Capture the cell that displays the provided text and extract its [X, Y] central coordinate. 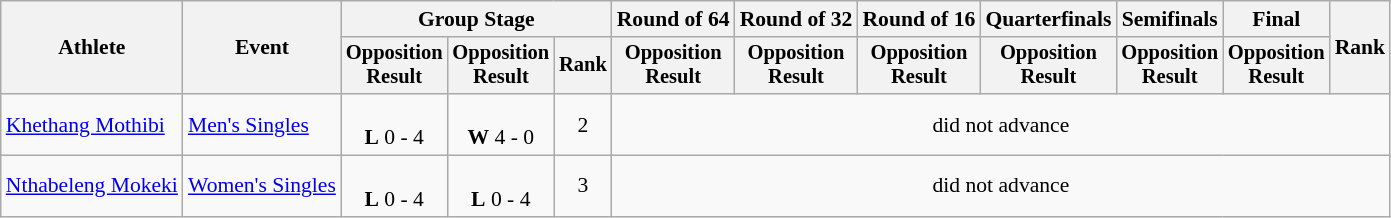
Round of 16 [918, 19]
Final [1276, 19]
Quarterfinals [1048, 19]
Group Stage [476, 19]
Event [262, 48]
3 [583, 186]
Men's Singles [262, 124]
2 [583, 124]
Khethang Mothibi [92, 124]
Women's Singles [262, 186]
Nthabeleng Mokeki [92, 186]
Athlete [92, 48]
Semifinals [1170, 19]
Round of 32 [796, 19]
Round of 64 [674, 19]
W 4 - 0 [502, 124]
